From the cell containing the given text, extract its center point as [x, y] coordinate. 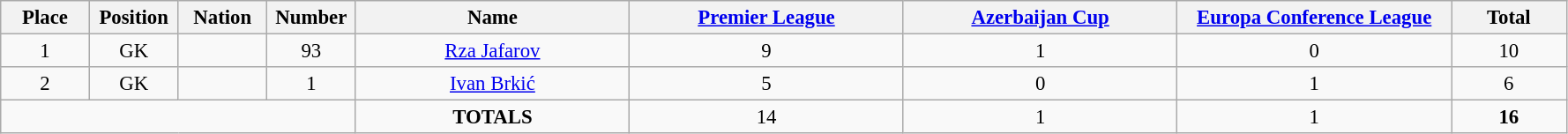
TOTALS [492, 117]
Europa Conference League [1314, 18]
Rza Jafarov [492, 51]
Azerbaijan Cup [1041, 18]
Ivan Brkić [492, 84]
16 [1510, 117]
Position [134, 18]
6 [1510, 84]
9 [767, 51]
14 [767, 117]
Number [312, 18]
Place [46, 18]
5 [767, 84]
Premier League [767, 18]
Total [1510, 18]
2 [46, 84]
Nation [222, 18]
93 [312, 51]
Name [492, 18]
10 [1510, 51]
